Return (x, y) of the center of cell containing provided text 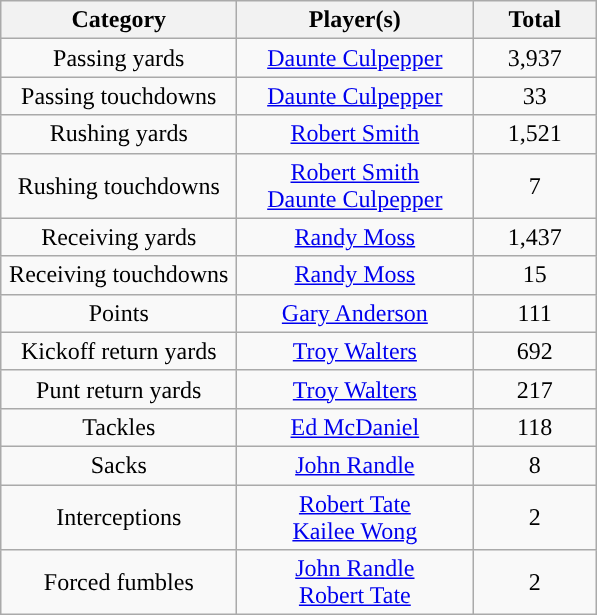
Rushing yards (119, 134)
217 (535, 389)
1,437 (535, 237)
33 (535, 96)
Robert Smith (355, 134)
8 (535, 465)
111 (535, 313)
3,937 (535, 58)
Robert Tate Kailee Wong (355, 516)
118 (535, 427)
Gary Anderson (355, 313)
Points (119, 313)
Tackles (119, 427)
Sacks (119, 465)
Passing yards (119, 58)
Player(s) (355, 20)
1,521 (535, 134)
Ed McDaniel (355, 427)
Total (535, 20)
Rushing touchdowns (119, 186)
Forced fumbles (119, 582)
692 (535, 351)
Kickoff return yards (119, 351)
Category (119, 20)
Robert Smith Daunte Culpepper (355, 186)
John Randle Robert Tate (355, 582)
15 (535, 275)
Punt return yards (119, 389)
Passing touchdowns (119, 96)
John Randle (355, 465)
Interceptions (119, 516)
7 (535, 186)
Receiving touchdowns (119, 275)
Receiving yards (119, 237)
